From the cell containing the given text, extract its center point as (X, Y) coordinate. 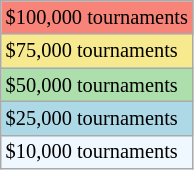
$50,000 tournaments (97, 85)
$25,000 tournaments (97, 118)
$100,000 tournaments (97, 17)
$10,000 tournaments (97, 152)
$75,000 tournaments (97, 51)
